Extract the (X, Y) coordinate from the center of the cell holding the provided text.  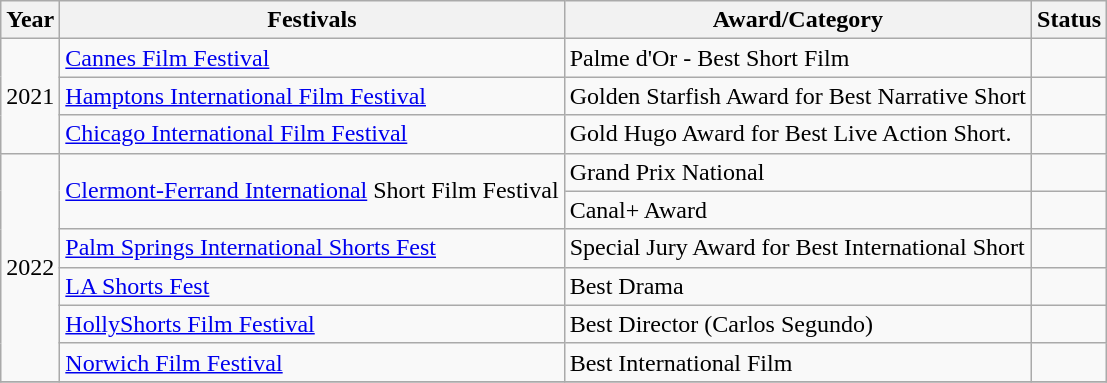
Palm Springs International Shorts Fest (312, 248)
Year (30, 20)
Status (1070, 20)
Golden Starfish Award for Best Narrative Short (798, 96)
Gold Hugo Award for Best Live Action Short. (798, 134)
Palme d'Or - Best Short Film (798, 58)
Chicago International Film Festival (312, 134)
Hamptons International Film Festival (312, 96)
Best Director (Carlos Segundo) (798, 324)
Best International Film (798, 362)
Festivals (312, 20)
2022 (30, 267)
HollyShorts Film Festival (312, 324)
Norwich Film Festival (312, 362)
Canal+ Award (798, 210)
Clermont-Ferrand International Short Film Festival (312, 191)
Award/Category (798, 20)
Special Jury Award for Best International Short (798, 248)
Grand Prix National (798, 172)
Cannes Film Festival (312, 58)
LA Shorts Fest (312, 286)
2021 (30, 96)
Best Drama (798, 286)
